Return the [x, y] coordinate for the center point of the cell that contains the specified text.  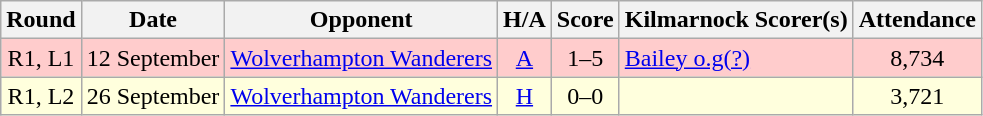
0–0 [585, 96]
Round [41, 20]
A [525, 58]
Kilmarnock Scorer(s) [736, 20]
Opponent [362, 20]
H/A [525, 20]
Date [153, 20]
R1, L2 [41, 96]
26 September [153, 96]
Bailey o.g(?) [736, 58]
1–5 [585, 58]
Score [585, 20]
8,734 [917, 58]
3,721 [917, 96]
H [525, 96]
Attendance [917, 20]
R1, L1 [41, 58]
12 September [153, 58]
